From the cell containing the given text, extract its center point as [x, y] coordinate. 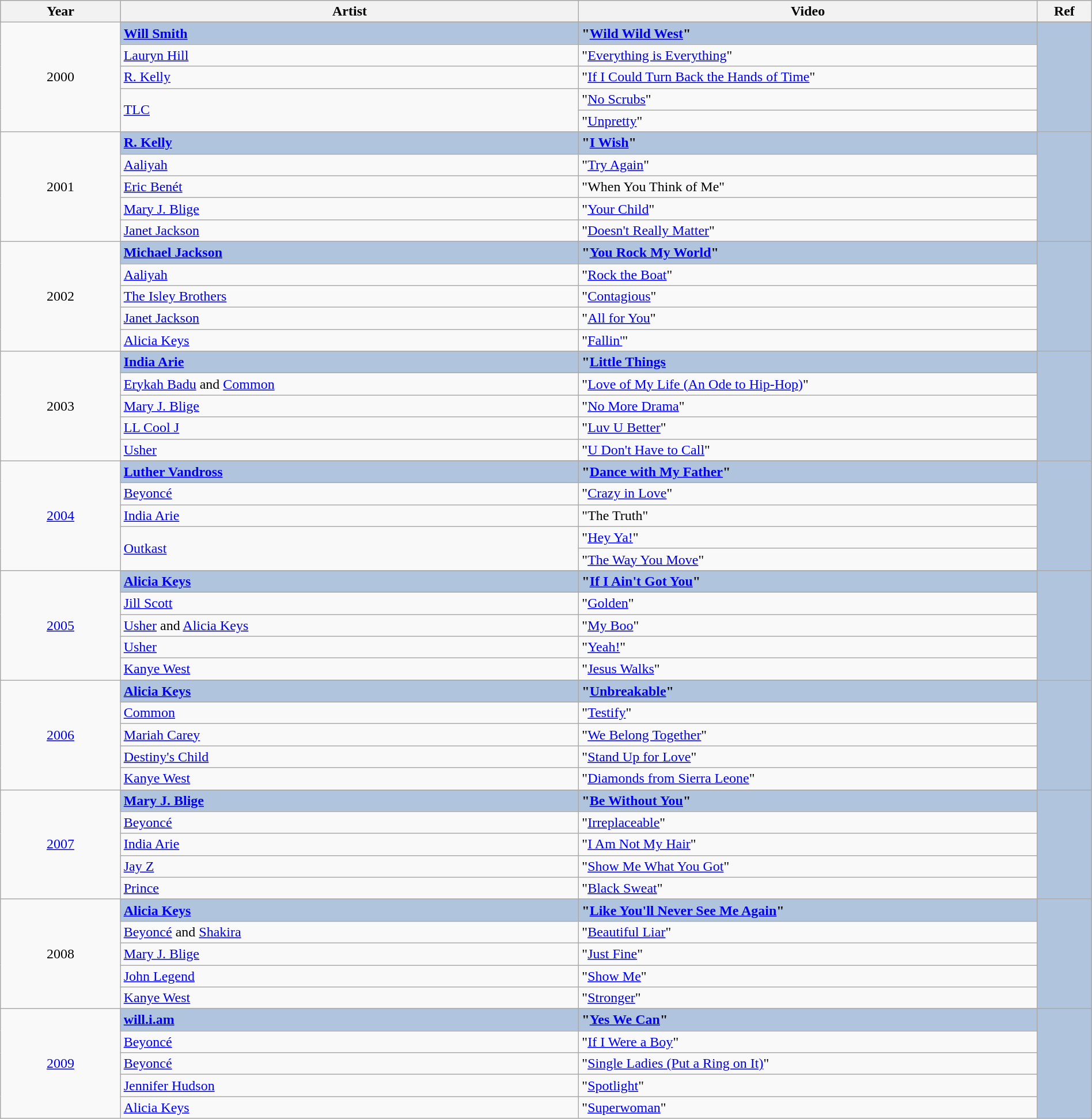
Lauryn Hill [350, 55]
"Diamonds from Sierra Leone" [808, 779]
"Yeah!" [808, 647]
"Love of My Life (An Ode to Hip-Hop)" [808, 384]
"Like You'll Never See Me Again" [808, 910]
Prince [350, 888]
"Stand Up for Love" [808, 757]
"Yes We Can" [808, 1020]
Luther Vandross [350, 472]
"Show Me What You Got" [808, 866]
"If I Could Turn Back the Hands of Time" [808, 77]
"The Truth" [808, 515]
Usher and Alicia Keys [350, 625]
"Dance with My Father" [808, 472]
"No Scrubs" [808, 99]
"No More Drama" [808, 406]
Destiny's Child [350, 757]
2003 [60, 406]
"You Rock My World" [808, 252]
"Jesus Walks" [808, 669]
"My Boo" [808, 625]
"Single Ladies (Put a Ring on It)" [808, 1064]
Ref [1064, 12]
"All for You" [808, 318]
"Irreplaceable" [808, 822]
"Fallin'" [808, 340]
2005 [60, 625]
"Little Things [808, 362]
"U Don't Have to Call" [808, 450]
"If I Ain't Got You" [808, 581]
will.i.am [350, 1020]
"Show Me" [808, 976]
"I Am Not My Hair" [808, 844]
"Beautiful Liar" [808, 932]
"If I Were a Boy" [808, 1042]
Outkast [350, 548]
Jill Scott [350, 603]
"Testify" [808, 713]
"Be Without You" [808, 801]
Eric Benét [350, 187]
Erykah Badu and Common [350, 384]
"Stronger" [808, 998]
"Golden" [808, 603]
2006 [60, 735]
"Unpretty" [808, 121]
Beyoncé and Shakira [350, 932]
Jennifer Hudson [350, 1086]
John Legend [350, 976]
"Unbreakable" [808, 691]
"Black Sweat" [808, 888]
Will Smith [350, 33]
2009 [60, 1064]
"Wild Wild West" [808, 33]
"We Belong Together" [808, 735]
"Superwoman" [808, 1107]
The Isley Brothers [350, 297]
"Luv U Better" [808, 428]
"Rock the Boat" [808, 275]
2002 [60, 296]
"When You Think of Me" [808, 187]
"Crazy in Love" [808, 494]
Michael Jackson [350, 252]
2001 [60, 187]
"Hey Ya!" [808, 537]
"I Wish" [808, 143]
Jay Z [350, 866]
"Doesn't Really Matter" [808, 230]
"Your Child" [808, 208]
TLC [350, 110]
LL Cool J [350, 428]
2008 [60, 954]
2004 [60, 515]
"Everything is Everything" [808, 55]
Common [350, 713]
"Just Fine" [808, 954]
"Spotlight" [808, 1086]
2000 [60, 77]
"Contagious" [808, 297]
Year [60, 12]
"The Way You Move" [808, 559]
Mariah Carey [350, 735]
Artist [350, 12]
"Try Again" [808, 165]
2007 [60, 844]
Video [808, 12]
